Locate the cell with the specified text and output its (x, y) center coordinate. 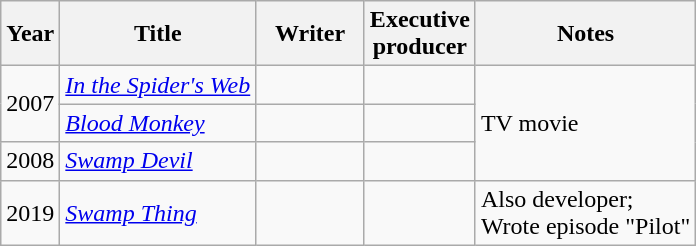
2008 (30, 161)
In the Spider's Web (158, 85)
2019 (30, 212)
Also developer;Wrote episode "Pilot" (585, 212)
TV movie (585, 123)
Year (30, 34)
Notes (585, 34)
Executiveproducer (420, 34)
2007 (30, 104)
Swamp Devil (158, 161)
Title (158, 34)
Blood Monkey (158, 123)
Swamp Thing (158, 212)
Writer (310, 34)
